Return (x, y) of the center of cell containing provided text 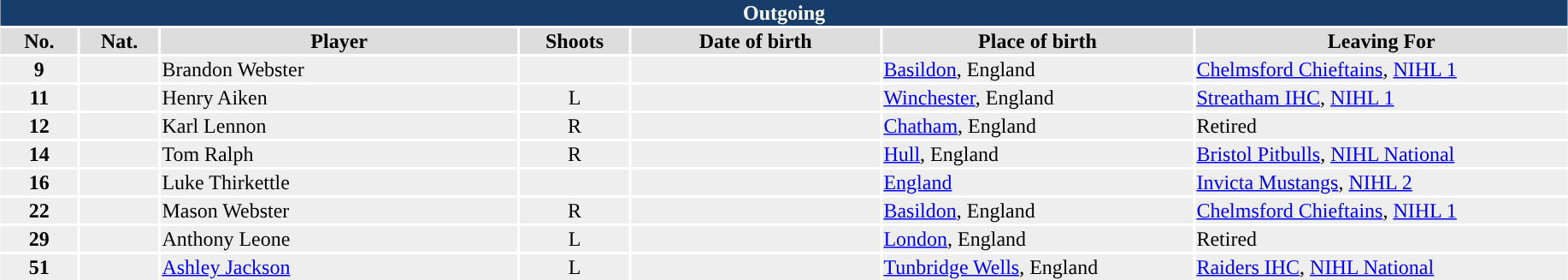
Outgoing (783, 13)
11 (39, 98)
Player (339, 41)
Luke Thirkettle (339, 182)
Winchester, England (1038, 98)
No. (39, 41)
Henry Aiken (339, 98)
Shoots (575, 41)
Mason Webster (339, 211)
Karl Lennon (339, 126)
12 (39, 126)
Tom Ralph (339, 154)
Ashley Jackson (339, 267)
Place of birth (1038, 41)
Hull, England (1038, 154)
Brandon Webster (339, 69)
9 (39, 69)
16 (39, 182)
51 (39, 267)
Date of birth (755, 41)
Bristol Pitbulls, NIHL National (1382, 154)
Leaving For (1382, 41)
Chatham, England (1038, 126)
Tunbridge Wells, England (1038, 267)
Invicta Mustangs, NIHL 2 (1382, 182)
England (1038, 182)
Anthony Leone (339, 239)
Streatham IHC, NIHL 1 (1382, 98)
29 (39, 239)
Raiders IHC, NIHL National (1382, 267)
London, England (1038, 239)
14 (39, 154)
Nat. (120, 41)
22 (39, 211)
